Provide the [x, y] coordinate of the cell's center where the given text is located.  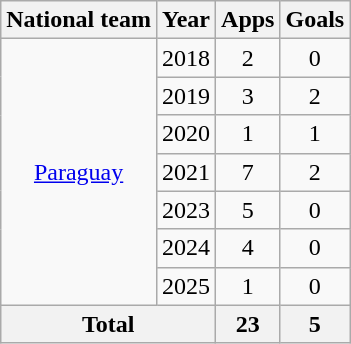
2021 [186, 172]
23 [248, 324]
3 [248, 96]
2020 [186, 134]
2023 [186, 210]
Paraguay [79, 172]
4 [248, 248]
Total [108, 324]
Apps [248, 20]
Year [186, 20]
2019 [186, 96]
2025 [186, 286]
National team [79, 20]
Goals [315, 20]
2018 [186, 58]
2024 [186, 248]
7 [248, 172]
